Output the (x, y) coordinate of the center of the cell containing the given text.  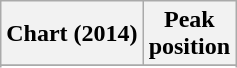
Chart (2014) (72, 34)
Peakposition (189, 34)
